Find where the given text appears and provide that cell's center as (X, Y) coordinate. 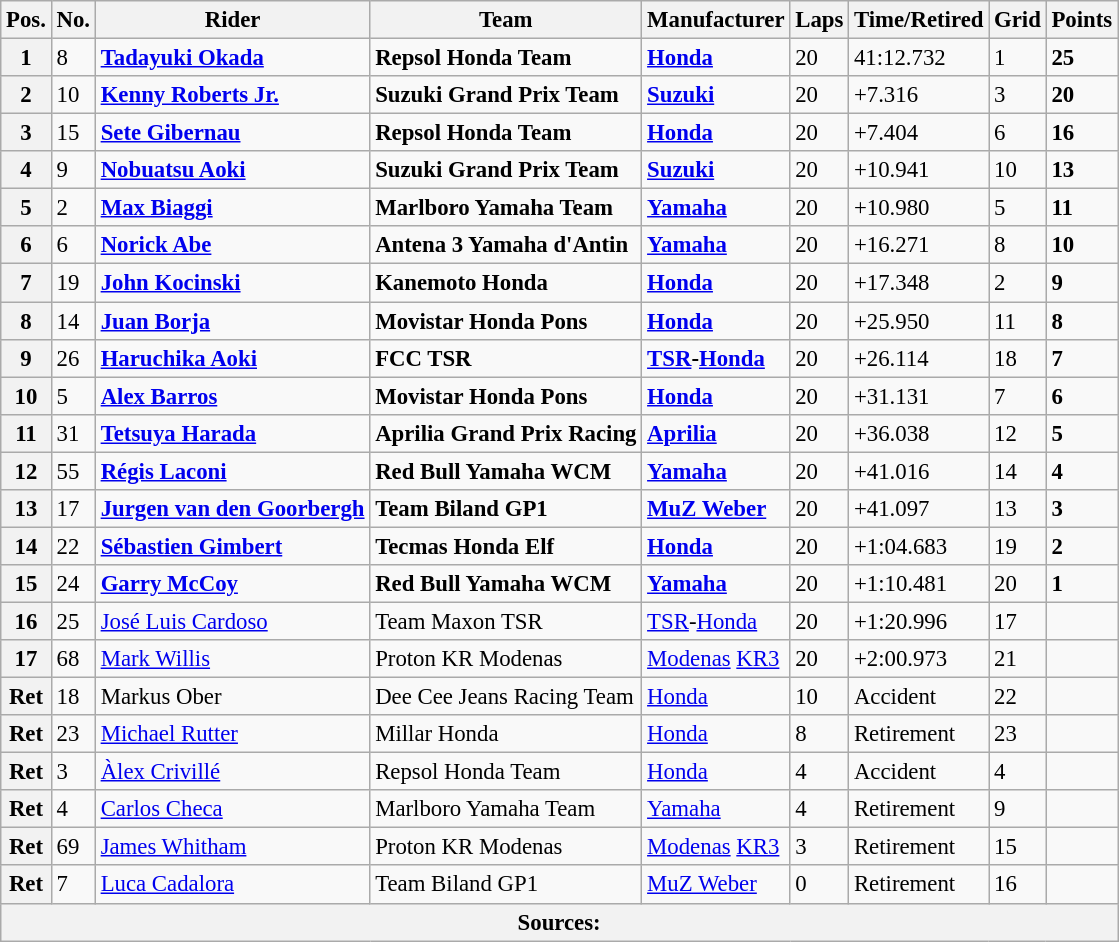
21 (1018, 659)
Sébastien Gimbert (232, 546)
Dee Cee Jeans Racing Team (506, 697)
+25.950 (919, 321)
Jurgen van den Goorbergh (232, 509)
55 (73, 471)
26 (73, 358)
24 (73, 584)
Manufacturer (716, 20)
Millar Honda (506, 734)
Antena 3 Yamaha d'Antin (506, 245)
+2:00.973 (919, 659)
Àlex Crivillé (232, 772)
Team (506, 20)
Rider (232, 20)
+26.114 (919, 358)
+7.404 (919, 133)
Carlos Checa (232, 809)
Juan Borja (232, 321)
Mark Willis (232, 659)
Points (1082, 20)
Team Maxon TSR (506, 621)
+1:20.996 (919, 621)
31 (73, 433)
Luca Cadalora (232, 885)
+41.097 (919, 509)
Max Biaggi (232, 208)
Markus Ober (232, 697)
Grid (1018, 20)
Michael Rutter (232, 734)
Pos. (26, 20)
Nobuatsu Aoki (232, 170)
Aprilia (716, 433)
Laps (820, 20)
Kenny Roberts Jr. (232, 95)
+31.131 (919, 396)
68 (73, 659)
Haruchika Aoki (232, 358)
+10.980 (919, 208)
0 (820, 885)
+1:10.481 (919, 584)
Kanemoto Honda (506, 283)
Aprilia Grand Prix Racing (506, 433)
+17.348 (919, 283)
+1:04.683 (919, 546)
Sources: (560, 922)
Garry McCoy (232, 584)
Sete Gibernau (232, 133)
+16.271 (919, 245)
Alex Barros (232, 396)
41:12.732 (919, 58)
69 (73, 847)
+10.941 (919, 170)
+7.316 (919, 95)
No. (73, 20)
Time/Retired (919, 20)
Régis Laconi (232, 471)
Tetsuya Harada (232, 433)
Tadayuki Okada (232, 58)
James Whitham (232, 847)
FCC TSR (506, 358)
John Kocinski (232, 283)
Norick Abe (232, 245)
José Luis Cardoso (232, 621)
Tecmas Honda Elf (506, 546)
+36.038 (919, 433)
+41.016 (919, 471)
